Detect which cell encompasses the target text, then output its [X, Y] center coordinate. 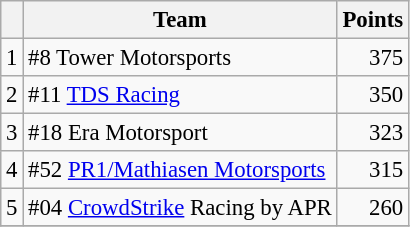
#11 TDS Racing [180, 95]
375 [372, 58]
#04 CrowdStrike Racing by APR [180, 208]
Team [180, 20]
1 [12, 58]
350 [372, 95]
3 [12, 133]
315 [372, 170]
#18 Era Motorsport [180, 133]
5 [12, 208]
260 [372, 208]
323 [372, 133]
4 [12, 170]
Points [372, 20]
2 [12, 95]
#8 Tower Motorsports [180, 58]
#52 PR1/Mathiasen Motorsports [180, 170]
